Provide the [X, Y] coordinate of the cell's center where the given text is located.  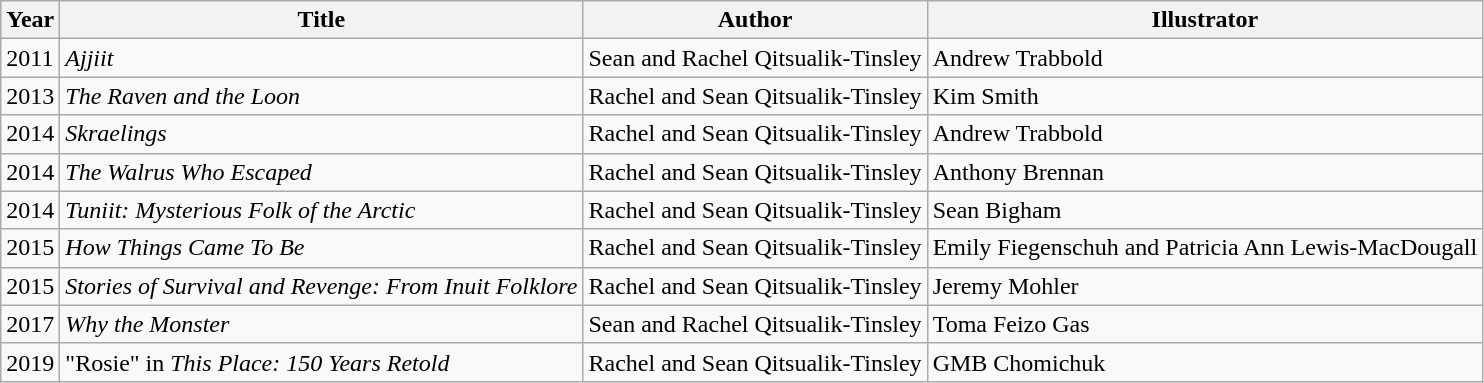
Author [755, 20]
Emily Fiegenschuh and Patricia Ann Lewis-MacDougall [1205, 248]
"Rosie" in This Place: 150 Years Retold [322, 362]
Ajjiit [322, 58]
Tuniit: Mysterious Folk of the Arctic [322, 210]
Why the Monster [322, 324]
Jeremy Mohler [1205, 286]
The Walrus Who Escaped [322, 172]
Stories of Survival and Revenge: From Inuit Folklore [322, 286]
2019 [30, 362]
Year [30, 20]
Title [322, 20]
How Things Came To Be [322, 248]
Sean Bigham [1205, 210]
The Raven and the Loon [322, 96]
GMB Chomichuk [1205, 362]
Illustrator [1205, 20]
2011 [30, 58]
2017 [30, 324]
Anthony Brennan [1205, 172]
Kim Smith [1205, 96]
Toma Feizo Gas [1205, 324]
Skraelings [322, 134]
2013 [30, 96]
